Detect which cell encompasses the target text, then output its [x, y] center coordinate. 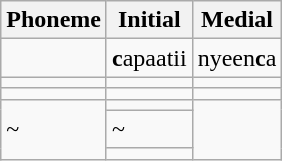
nyeenca [237, 58]
capaatii [149, 58]
Phoneme [54, 20]
Medial [237, 20]
Initial [149, 20]
